Extract the (X, Y) coordinate from the center of the cell holding the provided text.  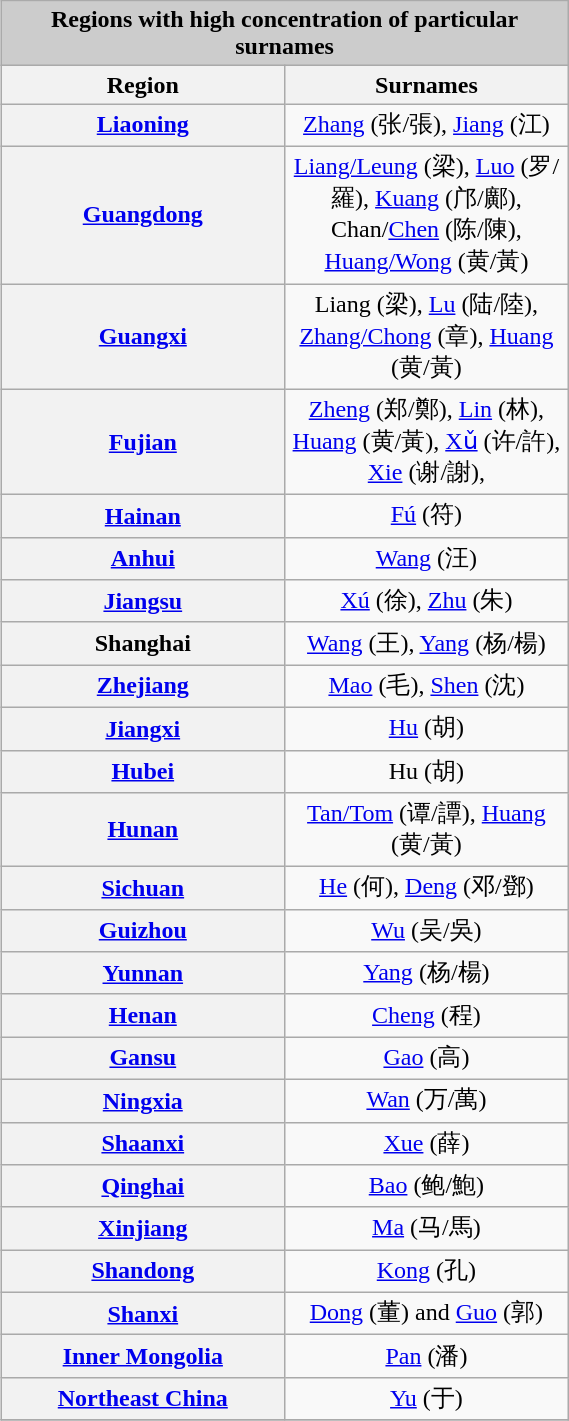
Sichuan (143, 888)
Anhui (143, 558)
Gao (高) (427, 1058)
Liang (梁), Lu (陆/陸), Zhang/Chong (章), Huang (黄/黃) (427, 337)
Pan (潘) (427, 1356)
Shanghai (143, 644)
Regions with high concentration of particular surnames (284, 34)
Bao (鲍/鮑) (427, 1186)
Zhang (张/張), Jiang (江) (427, 126)
Cheng (程) (427, 1016)
Guangxi (143, 337)
Jiangxi (143, 728)
Wang (王), Yang (杨/楊) (427, 644)
Guizhou (143, 930)
Yunnan (143, 974)
Hubei (143, 772)
Liang/Leung (梁), Luo (罗/羅), Kuang (邝/鄺), Chan/Chen (陈/陳), Huang/Wong (黄/黃) (427, 214)
Surnames (427, 85)
Henan (143, 1016)
Guangdong (143, 214)
Shanxi (143, 1314)
Wang (汪) (427, 558)
Fú (符) (427, 516)
Tan/Tom (谭/譚), Huang (黄/黃) (427, 830)
Gansu (143, 1058)
Region (143, 85)
Fujian (143, 442)
Liaoning (143, 126)
Qinghai (143, 1186)
Ningxia (143, 1100)
Hainan (143, 516)
Inner Mongolia (143, 1356)
Hunan (143, 830)
Shaanxi (143, 1144)
Xú (徐), Zhu (朱) (427, 602)
Jiangsu (143, 602)
Mao (毛), Shen (沈) (427, 686)
Dong (董) and Guo (郭) (427, 1314)
Zheng (郑/鄭), Lin (林), Huang (黄/黃), Xǔ (许/許), Xie (谢/謝), (427, 442)
Wu (吴/吳) (427, 930)
Ma (马/馬) (427, 1228)
Zhejiang (143, 686)
He (何), Deng (邓/鄧) (427, 888)
Xue (薛) (427, 1144)
Xinjiang (143, 1228)
Kong (孔) (427, 1272)
Northeast China (143, 1398)
Yang (杨/楊) (427, 974)
Yu (于) (427, 1398)
Shandong (143, 1272)
Wan (万/萬) (427, 1100)
